Find where the given text appears and provide that cell's center as (x, y) coordinate. 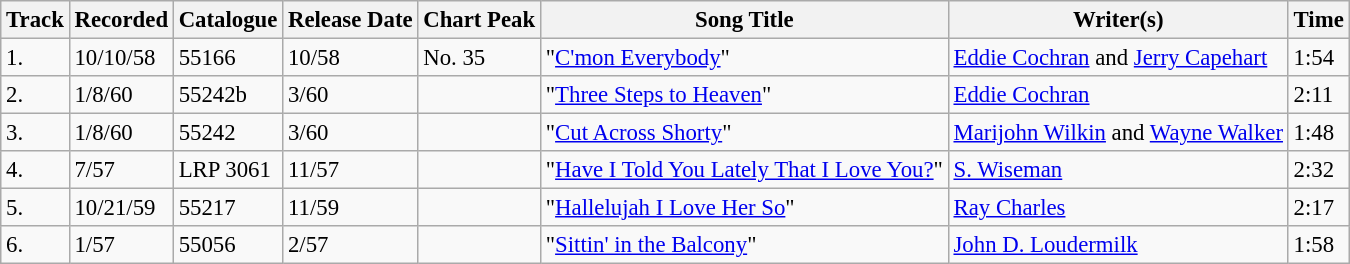
No. 35 (480, 58)
11/59 (350, 208)
55242b (228, 95)
2/57 (350, 245)
Marijohn Wilkin and Wayne Walker (1118, 133)
3. (35, 133)
Eddie Cochran and Jerry Capehart (1118, 58)
"C'mon Everybody" (744, 58)
1/57 (121, 245)
"Cut Across Shorty" (744, 133)
LRP 3061 (228, 170)
5. (35, 208)
"Have I Told You Lately That I Love You?" (744, 170)
6. (35, 245)
55056 (228, 245)
1. (35, 58)
Song Title (744, 20)
11/57 (350, 170)
Writer(s) (1118, 20)
1:58 (1318, 245)
"Sittin' in the Balcony" (744, 245)
1:54 (1318, 58)
10/21/59 (121, 208)
Chart Peak (480, 20)
55166 (228, 58)
10/10/58 (121, 58)
Eddie Cochran (1118, 95)
Track (35, 20)
"Hallelujah I Love Her So" (744, 208)
10/58 (350, 58)
2:11 (1318, 95)
Release Date (350, 20)
"Three Steps to Heaven" (744, 95)
Catalogue (228, 20)
John D. Loudermilk (1118, 245)
S. Wiseman (1118, 170)
1:48 (1318, 133)
2. (35, 95)
4. (35, 170)
2:32 (1318, 170)
2:17 (1318, 208)
Ray Charles (1118, 208)
55217 (228, 208)
55242 (228, 133)
7/57 (121, 170)
Time (1318, 20)
Recorded (121, 20)
